Provide the (X, Y) coordinate of the cell's center where the given text is located.  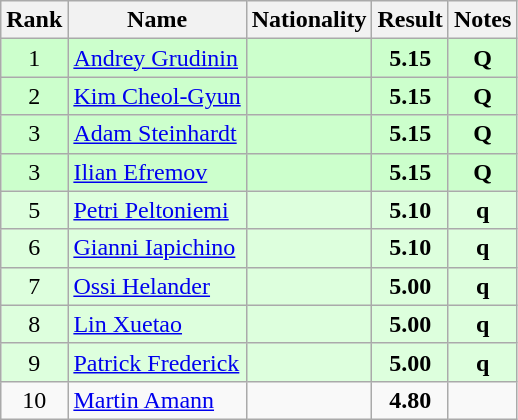
Patrick Frederick (157, 362)
Result (410, 20)
Rank (34, 20)
Notes (482, 20)
9 (34, 362)
6 (34, 248)
Gianni Iapichino (157, 248)
7 (34, 286)
8 (34, 324)
4.80 (410, 400)
5 (34, 210)
Petri Peltoniemi (157, 210)
1 (34, 58)
2 (34, 96)
Ilian Efremov (157, 172)
Nationality (309, 20)
Name (157, 20)
Kim Cheol-Gyun (157, 96)
Adam Steinhardt (157, 134)
Lin Xuetao (157, 324)
Martin Amann (157, 400)
Andrey Grudinin (157, 58)
Ossi Helander (157, 286)
10 (34, 400)
